Find where the given text appears and provide that cell's center as [x, y] coordinate. 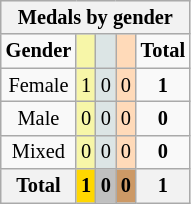
Female [38, 85]
Mixed [38, 152]
Gender [38, 51]
Medals by gender [96, 17]
Male [38, 118]
